Return [x, y] of the center of cell containing provided text 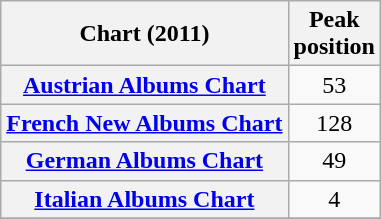
128 [334, 123]
French New Albums Chart [144, 123]
Austrian Albums Chart [144, 85]
German Albums Chart [144, 161]
4 [334, 199]
49 [334, 161]
Italian Albums Chart [144, 199]
Chart (2011) [144, 34]
Peakposition [334, 34]
53 [334, 85]
